Determine the [X, Y] coordinate at the center of the cell enclosing the given text.  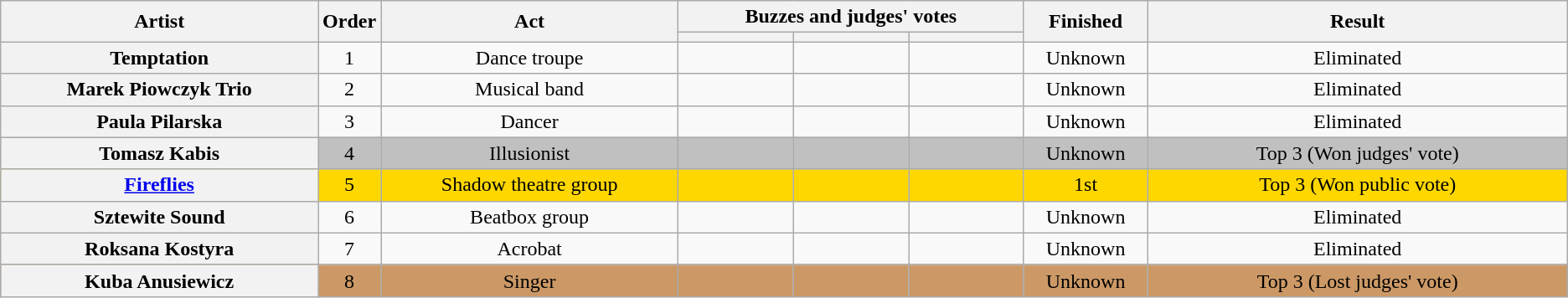
6 [350, 217]
Finished [1086, 22]
Singer [529, 280]
Shadow theatre group [529, 185]
Result [1357, 22]
Musical band [529, 90]
1st [1086, 185]
Beatbox group [529, 217]
Paula Pilarska [159, 121]
3 [350, 121]
Roksana Kostyra [159, 249]
Acrobat [529, 249]
Sztewite Sound [159, 217]
7 [350, 249]
Top 3 (Won public vote) [1357, 185]
Order [350, 22]
Dance troupe [529, 58]
Kuba Anusiewicz [159, 280]
Artist [159, 22]
Dancer [529, 121]
1 [350, 58]
2 [350, 90]
Act [529, 22]
4 [350, 153]
Temptation [159, 58]
Top 3 (Won judges' vote) [1357, 153]
5 [350, 185]
Illusionist [529, 153]
8 [350, 280]
Top 3 (Lost judges' vote) [1357, 280]
Fireflies [159, 185]
Marek Piowczyk Trio [159, 90]
Tomasz Kabis [159, 153]
Buzzes and judges' votes [851, 17]
